Capture the cell that displays the provided text and extract its [x, y] central coordinate. 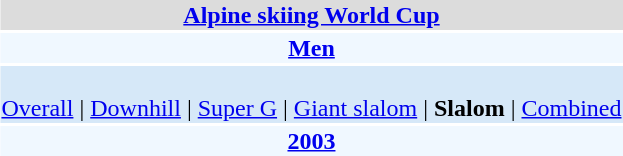
Overall | Downhill | Super G | Giant slalom | Slalom | Combined [312, 94]
Alpine skiing World Cup [312, 15]
2003 [312, 141]
Men [312, 48]
